For the text-containing cell, return its midpoint in [X, Y] coordinate format. 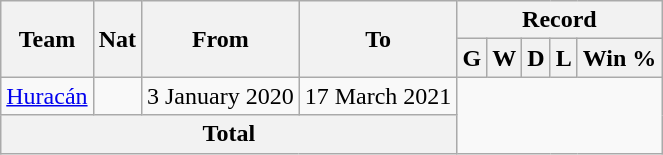
17 March 2021 [378, 96]
Team [47, 39]
Huracán [47, 96]
Win % [620, 58]
From [220, 39]
Total [229, 134]
D [536, 58]
To [378, 39]
Nat [117, 39]
L [564, 58]
G [472, 58]
3 January 2020 [220, 96]
Record [560, 20]
W [504, 58]
